Extract the [x, y] coordinate from the center of the cell holding the provided text.  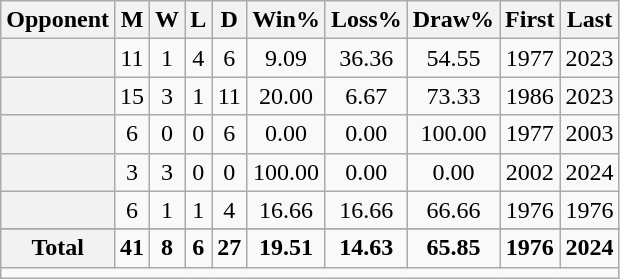
6.67 [366, 96]
20.00 [286, 96]
Last [590, 20]
41 [132, 248]
73.33 [453, 96]
2002 [530, 172]
Total [58, 248]
15 [132, 96]
9.09 [286, 58]
1986 [530, 96]
Opponent [58, 20]
14.63 [366, 248]
W [168, 20]
D [230, 20]
2003 [590, 134]
66.66 [453, 210]
8 [168, 248]
Loss% [366, 20]
27 [230, 248]
M [132, 20]
First [530, 20]
L [198, 20]
65.85 [453, 248]
19.51 [286, 248]
Draw% [453, 20]
54.55 [453, 58]
Win% [286, 20]
36.36 [366, 58]
